Return [x, y] of the center of cell containing provided text 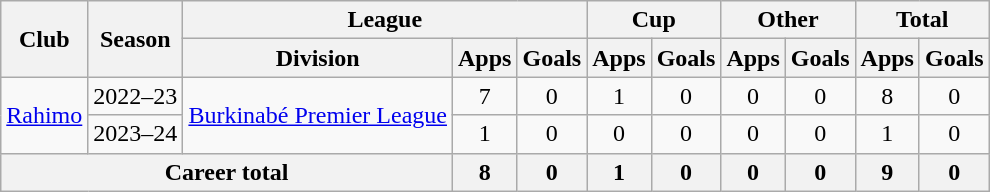
Burkinabé Premier League [318, 115]
Career total [227, 172]
Season [136, 39]
Other [788, 20]
Cup [654, 20]
Rahimo [44, 115]
2023–24 [136, 134]
Total [922, 20]
Division [318, 58]
7 [485, 96]
League [385, 20]
9 [887, 172]
2022–23 [136, 96]
Club [44, 39]
